Search for the cell housing the specified text and yield its [x, y] center coordinate. 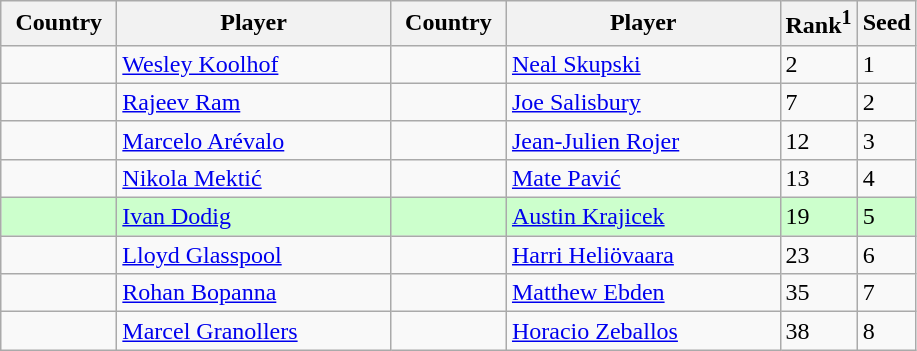
13 [818, 178]
35 [818, 293]
3 [886, 140]
Rank1 [818, 24]
38 [818, 331]
5 [886, 217]
Mate Pavić [643, 178]
Matthew Ebden [643, 293]
23 [818, 255]
Nikola Mektić [254, 178]
8 [886, 331]
1 [886, 64]
Harri Heliövaara [643, 255]
6 [886, 255]
Joe Salisbury [643, 102]
12 [818, 140]
19 [818, 217]
4 [886, 178]
Austin Krajicek [643, 217]
Seed [886, 24]
Marcelo Arévalo [254, 140]
Horacio Zeballos [643, 331]
Neal Skupski [643, 64]
Lloyd Glasspool [254, 255]
Rohan Bopanna [254, 293]
Wesley Koolhof [254, 64]
Rajeev Ram [254, 102]
Ivan Dodig [254, 217]
Jean-Julien Rojer [643, 140]
Marcel Granollers [254, 331]
